Extract the [x, y] coordinate from the center of the cell holding the provided text.  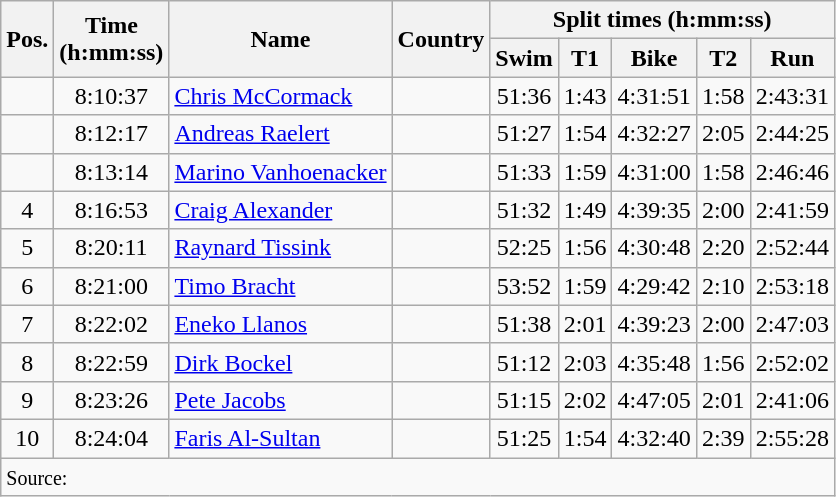
Run [792, 58]
1:43 [585, 96]
2:44:25 [792, 134]
4:39:35 [654, 210]
Pete Jacobs [280, 400]
2:55:28 [792, 438]
T2 [723, 58]
4:35:48 [654, 362]
Timo Bracht [280, 286]
10 [28, 438]
6 [28, 286]
2:02 [585, 400]
8:21:00 [112, 286]
Dirk Bockel [280, 362]
8:23:26 [112, 400]
T1 [585, 58]
Faris Al-Sultan [280, 438]
5 [28, 248]
2:41:59 [792, 210]
51:15 [524, 400]
2:52:02 [792, 362]
51:38 [524, 324]
51:33 [524, 172]
4:39:23 [654, 324]
8:13:14 [112, 172]
Country [441, 39]
2:05 [723, 134]
Raynard Tissink [280, 248]
7 [28, 324]
4:31:00 [654, 172]
4:31:51 [654, 96]
2:39 [723, 438]
2:52:44 [792, 248]
8:10:37 [112, 96]
8:12:17 [112, 134]
Chris McCormack [280, 96]
53:52 [524, 286]
2:20 [723, 248]
1:49 [585, 210]
51:36 [524, 96]
2:10 [723, 286]
8:20:11 [112, 248]
2:41:06 [792, 400]
9 [28, 400]
Craig Alexander [280, 210]
4:30:48 [654, 248]
4 [28, 210]
51:12 [524, 362]
4:32:27 [654, 134]
51:32 [524, 210]
Time(h:mm:ss) [112, 39]
2:53:18 [792, 286]
Swim [524, 58]
2:03 [585, 362]
Source: [418, 477]
2:47:03 [792, 324]
8:22:59 [112, 362]
Marino Vanhoenacker [280, 172]
Split times (h:mm:ss) [662, 20]
8:22:02 [112, 324]
Eneko Llanos [280, 324]
4:47:05 [654, 400]
51:25 [524, 438]
8:24:04 [112, 438]
8:16:53 [112, 210]
Bike [654, 58]
4:29:42 [654, 286]
51:27 [524, 134]
Name [280, 39]
8 [28, 362]
4:32:40 [654, 438]
52:25 [524, 248]
2:43:31 [792, 96]
Andreas Raelert [280, 134]
2:46:46 [792, 172]
Pos. [28, 39]
